Pinpoint the cell where the given text exists, returning its [x, y] midpoint coordinate. 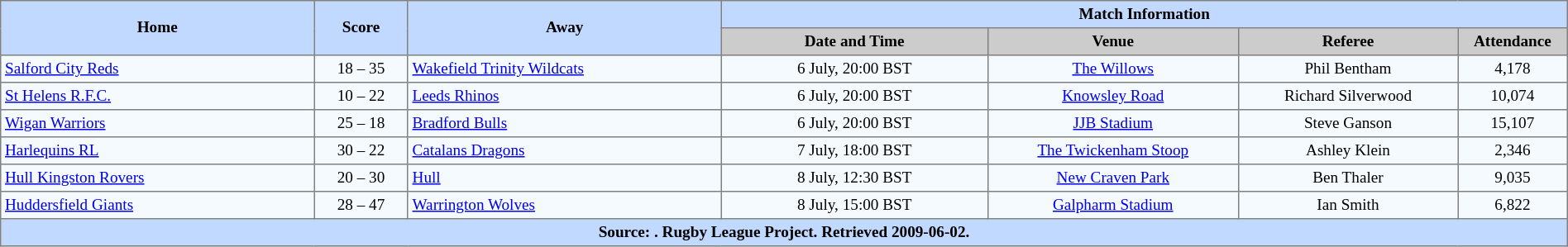
Leeds Rhinos [564, 96]
6,822 [1513, 205]
20 – 30 [361, 178]
Ashley Klein [1348, 150]
Away [564, 28]
18 – 35 [361, 69]
Hull [564, 178]
8 July, 15:00 BST [854, 205]
St Helens R.F.C. [157, 96]
Venue [1113, 41]
Score [361, 28]
Source: . Rugby League Project. Retrieved 2009-06-02. [784, 233]
Home [157, 28]
Wakefield Trinity Wildcats [564, 69]
Match Information [1145, 15]
15,107 [1513, 124]
8 July, 12:30 BST [854, 178]
Harlequins RL [157, 150]
The Willows [1113, 69]
7 July, 18:00 BST [854, 150]
Bradford Bulls [564, 124]
Hull Kingston Rovers [157, 178]
25 – 18 [361, 124]
Date and Time [854, 41]
30 – 22 [361, 150]
Steve Ganson [1348, 124]
4,178 [1513, 69]
Attendance [1513, 41]
9,035 [1513, 178]
Salford City Reds [157, 69]
The Twickenham Stoop [1113, 150]
28 – 47 [361, 205]
Knowsley Road [1113, 96]
Phil Bentham [1348, 69]
Catalans Dragons [564, 150]
10 – 22 [361, 96]
JJB Stadium [1113, 124]
Richard Silverwood [1348, 96]
New Craven Park [1113, 178]
Wigan Warriors [157, 124]
10,074 [1513, 96]
Ian Smith [1348, 205]
Galpharm Stadium [1113, 205]
Ben Thaler [1348, 178]
2,346 [1513, 150]
Warrington Wolves [564, 205]
Huddersfield Giants [157, 205]
Referee [1348, 41]
